Determine the [x, y] coordinate at the center of the cell enclosing the given text.  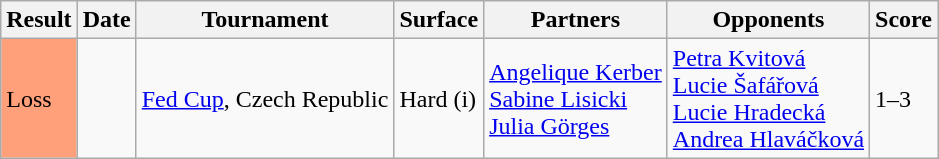
Surface [439, 20]
Angelique Kerber Sabine Lisicki Julia Görges [576, 98]
Petra Kvitová Lucie Šafářová Lucie Hradecká Andrea Hlaváčková [768, 98]
Opponents [768, 20]
Date [106, 20]
Tournament [265, 20]
Loss [39, 98]
Score [904, 20]
Hard (i) [439, 98]
1–3 [904, 98]
Result [39, 20]
Fed Cup, Czech Republic [265, 98]
Partners [576, 20]
